For the text-containing cell, return its midpoint in [X, Y] coordinate format. 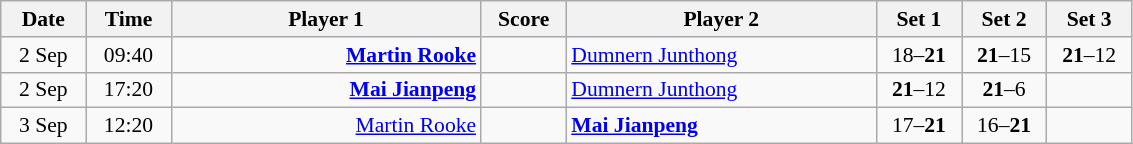
17–21 [918, 126]
12:20 [128, 126]
16–21 [1004, 126]
Set 2 [1004, 19]
3 Sep [44, 126]
17:20 [128, 90]
21–6 [1004, 90]
21–15 [1004, 55]
Player 1 [326, 19]
Time [128, 19]
Set 3 [1090, 19]
Set 1 [918, 19]
Score [524, 19]
09:40 [128, 55]
Date [44, 19]
Player 2 [721, 19]
18–21 [918, 55]
